Capture the cell that displays the provided text and extract its [x, y] central coordinate. 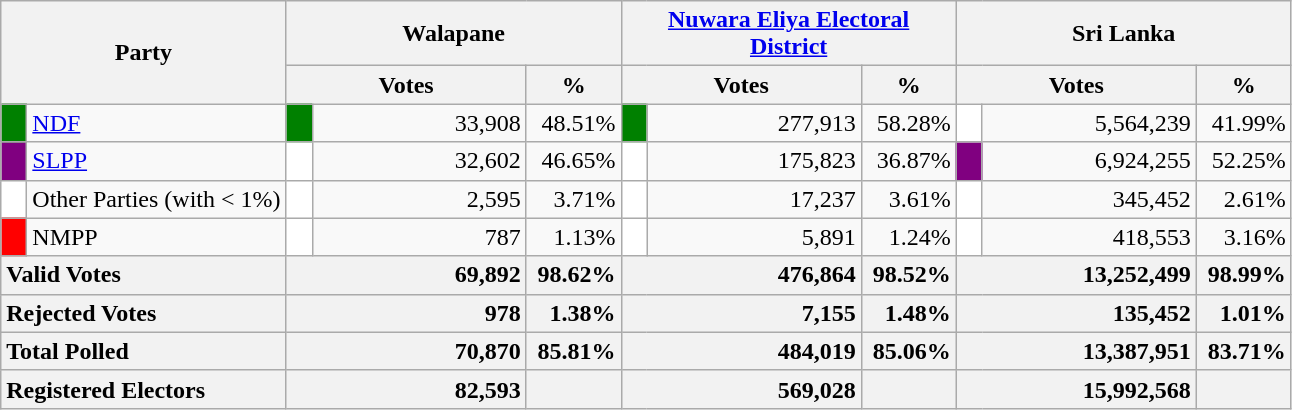
41.99% [1244, 123]
Registered Electors [144, 389]
13,252,499 [1076, 275]
98.52% [908, 275]
NMPP [156, 237]
83.71% [1244, 351]
Valid Votes [144, 275]
Sri Lanka [1124, 34]
85.81% [574, 351]
36.87% [908, 161]
5,891 [754, 237]
135,452 [1076, 313]
1.24% [908, 237]
3.71% [574, 199]
Party [144, 52]
58.28% [908, 123]
Other Parties (with < 1%) [156, 199]
175,823 [754, 161]
17,237 [754, 199]
32,602 [419, 161]
978 [406, 313]
98.99% [1244, 275]
SLPP [156, 161]
277,913 [754, 123]
5,564,239 [1089, 123]
2,595 [419, 199]
1.48% [908, 313]
33,908 [419, 123]
46.65% [574, 161]
69,892 [406, 275]
NDF [156, 123]
Rejected Votes [144, 313]
Nuwara Eliya Electoral District [788, 34]
70,870 [406, 351]
85.06% [908, 351]
484,019 [741, 351]
3.61% [908, 199]
3.16% [1244, 237]
52.25% [1244, 161]
Walapane [454, 34]
6,924,255 [1089, 161]
2.61% [1244, 199]
7,155 [741, 313]
48.51% [574, 123]
1.13% [574, 237]
Total Polled [144, 351]
787 [419, 237]
569,028 [741, 389]
418,553 [1089, 237]
82,593 [406, 389]
98.62% [574, 275]
15,992,568 [1076, 389]
1.38% [574, 313]
345,452 [1089, 199]
1.01% [1244, 313]
476,864 [741, 275]
13,387,951 [1076, 351]
